For the text-containing cell, return its midpoint in [X, Y] coordinate format. 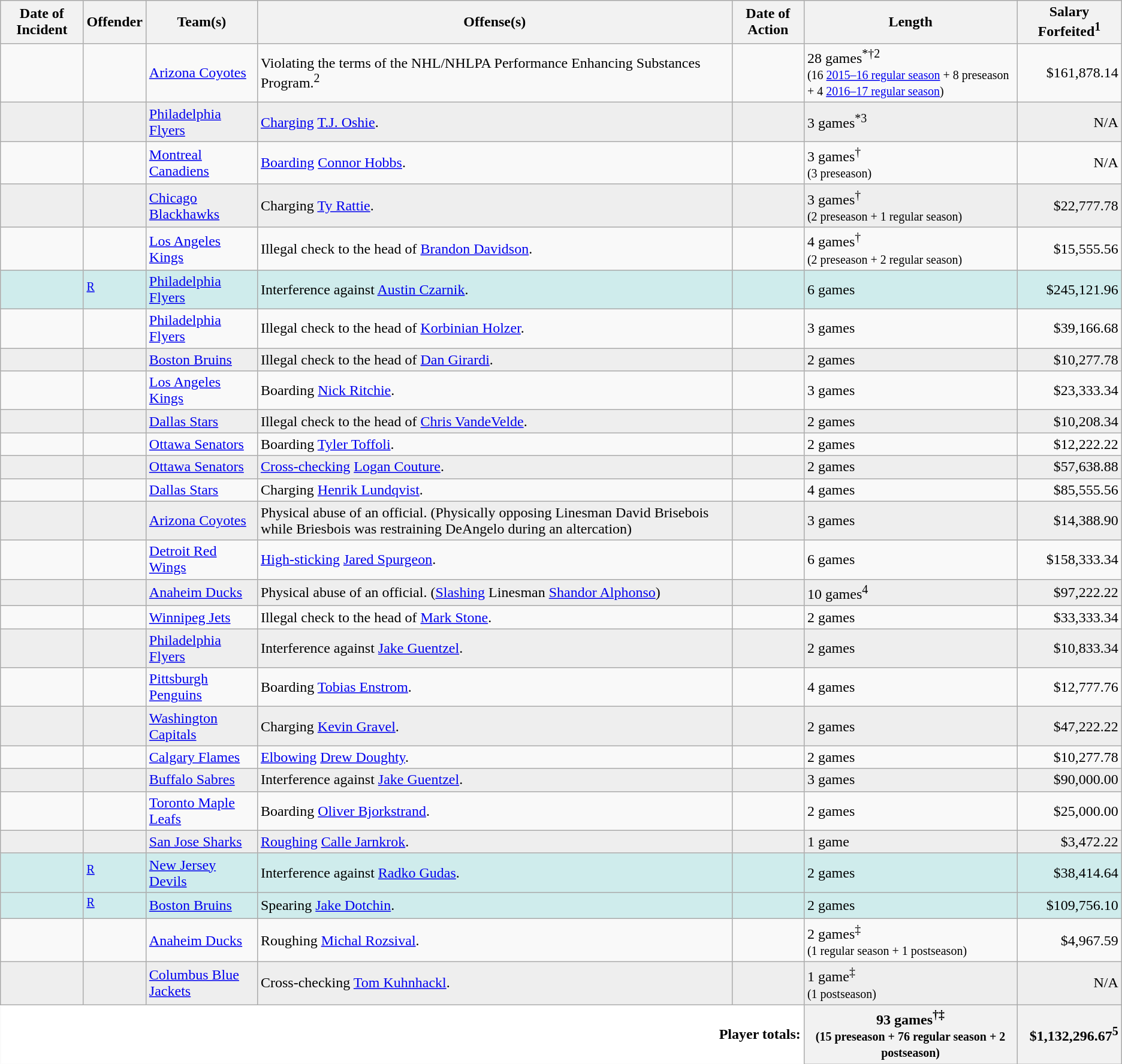
Boarding Tobias Enstrom. [494, 687]
$10,833.34 [1069, 649]
Toronto Maple Leafs [201, 810]
Physical abuse of an official. (Physically opposing Linesman David Brisebois while Briesbois was restraining DeAngelo during an altercation) [494, 520]
$33,333.34 [1069, 617]
$25,000.00 [1069, 810]
San Jose Sharks [201, 842]
Spearing Jake Dotchin. [494, 905]
Offender [114, 22]
High-sticking Jared Spurgeon. [494, 560]
Interference against Radko Gudas. [494, 873]
Violating the terms of the NHL/NHLPA Performance Enhancing Substances Program.2 [494, 73]
Pittsburgh Penguins [201, 687]
Chicago Blackhawks [201, 206]
Length [910, 22]
Boarding Tyler Toffoli. [494, 444]
Team(s) [201, 22]
$245,121.96 [1069, 290]
$158,333.34 [1069, 560]
Interference against Austin Czarnik. [494, 290]
$161,878.14 [1069, 73]
4 games† (2 preseason + 2 regular season) [910, 249]
Detroit Red Wings [201, 560]
New Jersey Devils [201, 873]
$47,222.22 [1069, 727]
28 games*†2 (16 2015–16 regular season + 8 preseason + 4 2016–17 regular season) [910, 73]
Illegal check to the head of Chris VandeVelde. [494, 421]
$3,472.22 [1069, 842]
$12,222.22 [1069, 444]
Buffalo Sabres [201, 780]
Date of Action [768, 22]
Boarding Nick Ritchie. [494, 391]
Charging Henrik Lundqvist. [494, 490]
$23,333.34 [1069, 391]
Roughing Calle Jarnkrok. [494, 842]
$90,000.00 [1069, 780]
Physical abuse of an official. (Slashing Linesman Shandor Alphonso) [494, 592]
$12,777.76 [1069, 687]
$15,555.56 [1069, 249]
2 games‡ (1 regular season + 1 postseason) [910, 941]
Charging Kevin Gravel. [494, 727]
Elbowing Drew Doughty. [494, 757]
Illegal check to the head of Korbinian Holzer. [494, 328]
$57,638.88 [1069, 467]
Charging Ty Rattie. [494, 206]
Boarding Connor Hobbs. [494, 163]
$38,414.64 [1069, 873]
Illegal check to the head of Mark Stone. [494, 617]
1 game [910, 842]
$14,388.90 [1069, 520]
Player totals: [403, 1035]
Cross-checking Tom Kuhnhackl. [494, 983]
$109,756.10 [1069, 905]
1 game‡ (1 postseason) [910, 983]
$39,166.68 [1069, 328]
$1,132,296.675 [1069, 1035]
Boarding Oliver Bjorkstrand. [494, 810]
3 games† (2 preseason + 1 regular season) [910, 206]
10 games4 [910, 592]
Montreal Canadiens [201, 163]
Winnipeg Jets [201, 617]
Salary Forfeited1 [1069, 22]
93 games†‡ (15 preseason + 76 regular season + 2 postseason) [910, 1035]
$85,555.56 [1069, 490]
$4,967.59 [1069, 941]
Illegal check to the head of Dan Girardi. [494, 360]
Date of Incident [42, 22]
Washington Capitals [201, 727]
$97,222.22 [1069, 592]
Columbus Blue Jackets [201, 983]
$22,777.78 [1069, 206]
3 games† (3 preseason) [910, 163]
Charging T.J. Oshie. [494, 122]
3 games*3 [910, 122]
Calgary Flames [201, 757]
$10,208.34 [1069, 421]
Roughing Michal Rozsival. [494, 941]
Offense(s) [494, 22]
Illegal check to the head of Brandon Davidson. [494, 249]
Cross-checking Logan Couture. [494, 467]
